Provide the [X, Y] coordinate of the cell's center where the given text is located.  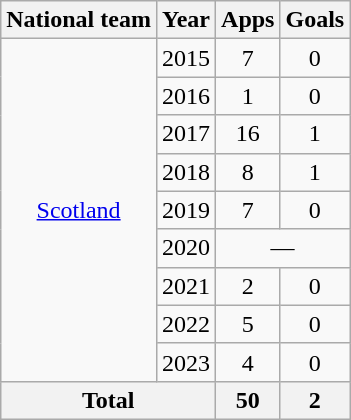
National team [79, 20]
— [283, 248]
8 [248, 172]
50 [248, 400]
Year [186, 20]
2016 [186, 96]
4 [248, 362]
16 [248, 134]
Total [108, 400]
Goals [315, 20]
2019 [186, 210]
2021 [186, 286]
2015 [186, 58]
2020 [186, 248]
2017 [186, 134]
2023 [186, 362]
2022 [186, 324]
2018 [186, 172]
5 [248, 324]
Scotland [79, 210]
Apps [248, 20]
